Extract the [x, y] coordinate from the center of the cell holding the provided text.  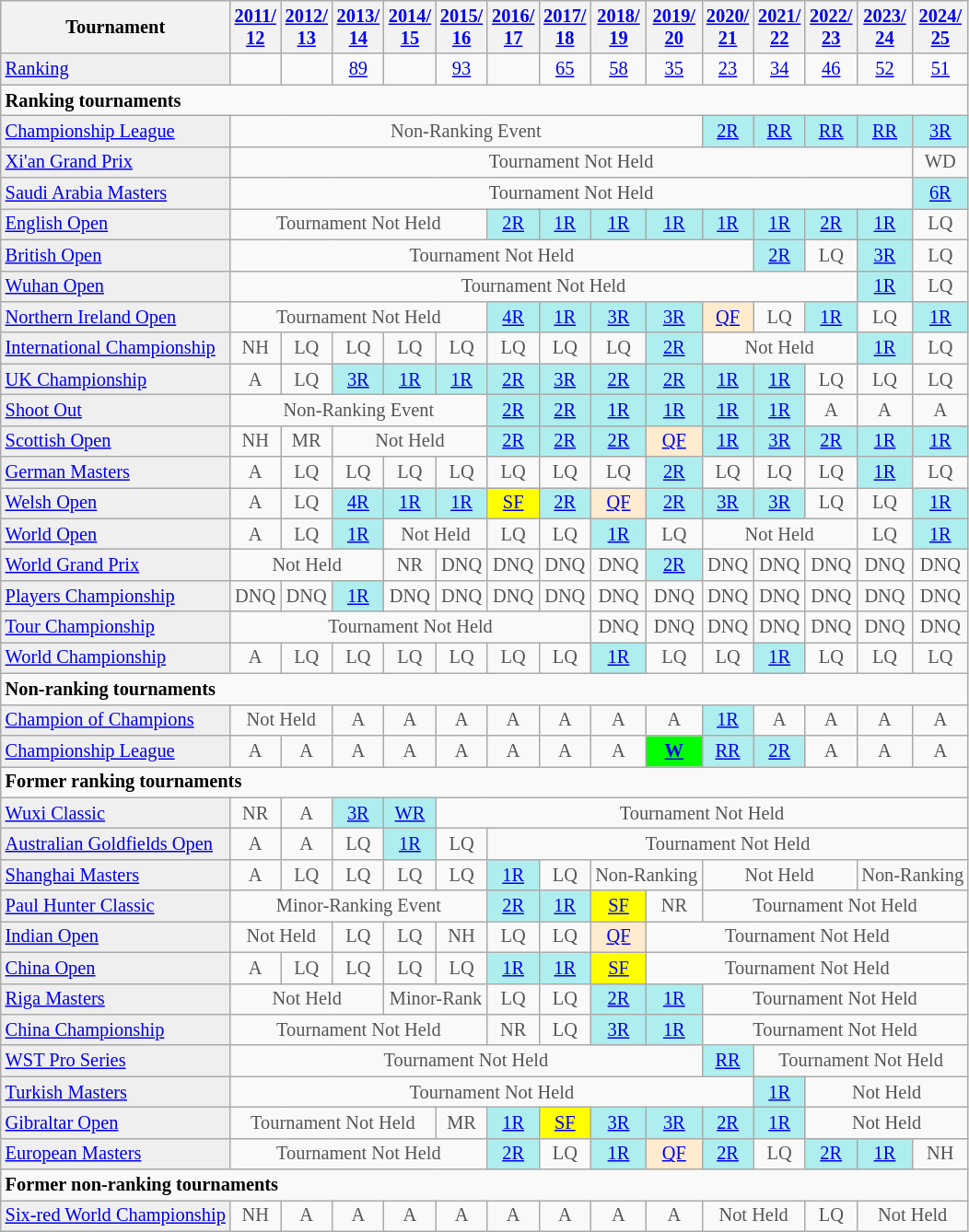
Welsh Open [116, 503]
2021/22 [779, 27]
2018/19 [618, 27]
English Open [116, 224]
Australian Goldfields Open [116, 843]
34 [779, 69]
Wuhan Open [116, 286]
6R [940, 193]
Riga Masters [116, 999]
Shanghai Masters [116, 875]
46 [831, 69]
World Open [116, 534]
Players Championship [116, 596]
2024/25 [940, 27]
International Championship [116, 348]
Wuxi Classic [116, 813]
23 [728, 69]
Minor-Ranking Event [359, 906]
WR [410, 813]
Scottish Open [116, 441]
Ranking [116, 69]
51 [940, 69]
British Open [116, 255]
W [674, 750]
Shoot Out [116, 410]
Saudi Arabia Masters [116, 193]
Northern Ireland Open [116, 317]
China Championship [116, 1029]
2012/13 [307, 27]
2017/18 [565, 27]
Indian Open [116, 936]
Tournament [116, 27]
2013/14 [358, 27]
Six-red World Championship [116, 1215]
WST Pro Series [116, 1061]
World Championship [116, 657]
Tour Championship [116, 627]
Champion of Champions [116, 720]
2020/21 [728, 27]
65 [565, 69]
2016/17 [513, 27]
European Masters [116, 1154]
Ranking tournaments [484, 100]
Xi'an Grand Prix [116, 162]
2023/24 [884, 27]
World Grand Prix [116, 564]
2011/12 [256, 27]
52 [884, 69]
German Masters [116, 472]
Paul Hunter Classic [116, 906]
Turkish Masters [116, 1092]
35 [674, 69]
2019/20 [674, 27]
Former non-ranking tournaments [484, 1185]
93 [461, 69]
89 [358, 69]
2015/16 [461, 27]
2022/23 [831, 27]
58 [618, 69]
Former ranking tournaments [484, 782]
Minor-Rank [436, 999]
China Open [116, 968]
2014/15 [410, 27]
UK Championship [116, 379]
WD [940, 162]
Non-ranking tournaments [484, 689]
Gibraltar Open [116, 1122]
